Determine the (x, y) coordinate at the center of the cell enclosing the given text.  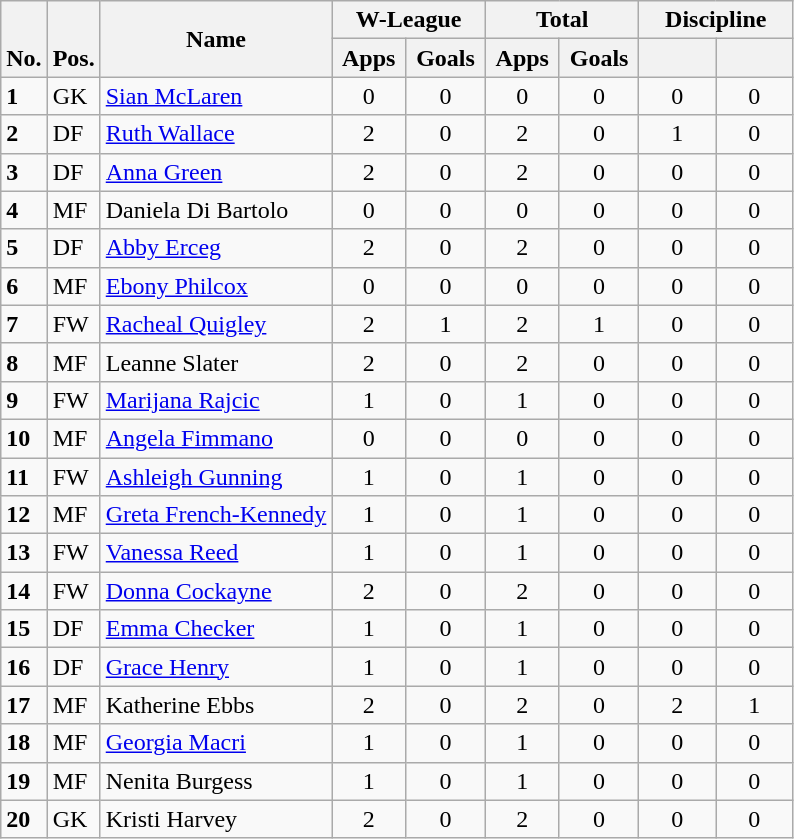
15 (24, 629)
Marijana Rajcic (216, 400)
Emma Checker (216, 629)
Name (216, 39)
Anna Green (216, 172)
Vanessa Reed (216, 553)
3 (24, 172)
Leanne Slater (216, 362)
W-League (409, 20)
19 (24, 781)
Discipline (716, 20)
Ebony Philcox (216, 286)
Total (562, 20)
Ruth Wallace (216, 134)
Angela Fimmano (216, 438)
Grace Henry (216, 667)
Katherine Ebbs (216, 705)
13 (24, 553)
No. (24, 39)
10 (24, 438)
16 (24, 667)
Georgia Macri (216, 743)
Sian McLaren (216, 96)
Kristi Harvey (216, 819)
14 (24, 591)
9 (24, 400)
7 (24, 324)
5 (24, 248)
17 (24, 705)
Donna Cockayne (216, 591)
Daniela Di Bartolo (216, 210)
Nenita Burgess (216, 781)
6 (24, 286)
Abby Erceg (216, 248)
11 (24, 477)
18 (24, 743)
Ashleigh Gunning (216, 477)
4 (24, 210)
20 (24, 819)
8 (24, 362)
12 (24, 515)
Pos. (74, 39)
Racheal Quigley (216, 324)
Greta French-Kennedy (216, 515)
